Pinpoint the cell where the given text exists, returning its (x, y) midpoint coordinate. 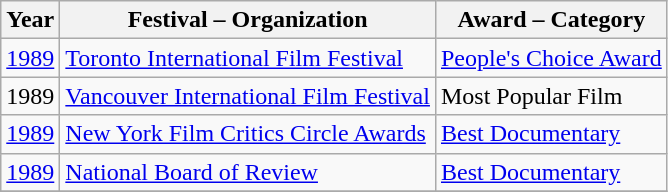
National Board of Review (248, 172)
Vancouver International Film Festival (248, 96)
Festival – Organization (248, 20)
Toronto International Film Festival (248, 58)
Award – Category (551, 20)
Most Popular Film (551, 96)
New York Film Critics Circle Awards (248, 134)
Year (30, 20)
People's Choice Award (551, 58)
